Scan for the cell matching the given text and deliver its [x, y] coordinate at center. 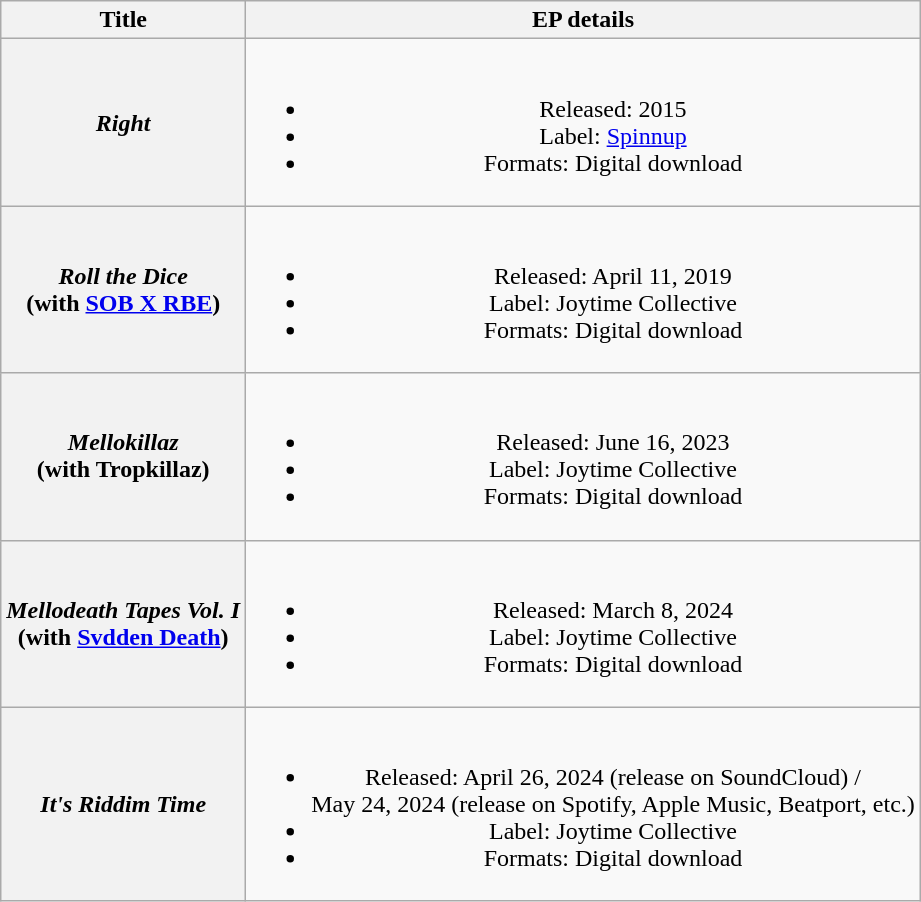
Mellokillaz(with Tropkillaz) [124, 456]
Released: 2015Label: SpinnupFormats: Digital download [584, 122]
Mellodeath Tapes Vol. I(with Svdden Death) [124, 624]
Released: June 16, 2023Label: Joytime CollectiveFormats: Digital download [584, 456]
Right [124, 122]
It's Riddim Time [124, 804]
Released: March 8, 2024Label: Joytime CollectiveFormats: Digital download [584, 624]
Roll the Dice(with SOB X RBE) [124, 290]
EP details [584, 20]
Released: April 11, 2019Label: Joytime CollectiveFormats: Digital download [584, 290]
Title [124, 20]
